Identify which cell holds the provided text, then report its [X, Y] central coordinate. 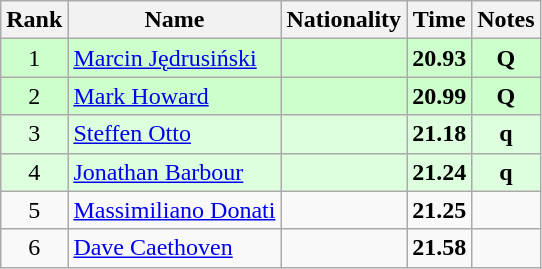
3 [34, 134]
Rank [34, 20]
Jonathan Barbour [174, 172]
Name [174, 20]
20.93 [440, 58]
21.18 [440, 134]
Marcin Jędrusiński [174, 58]
Nationality [344, 20]
21.25 [440, 210]
21.24 [440, 172]
Time [440, 20]
5 [34, 210]
21.58 [440, 248]
1 [34, 58]
6 [34, 248]
Massimiliano Donati [174, 210]
4 [34, 172]
Notes [506, 20]
Dave Caethoven [174, 248]
Mark Howard [174, 96]
20.99 [440, 96]
Steffen Otto [174, 134]
2 [34, 96]
